Locate the cell with the specified text and output its [x, y] center coordinate. 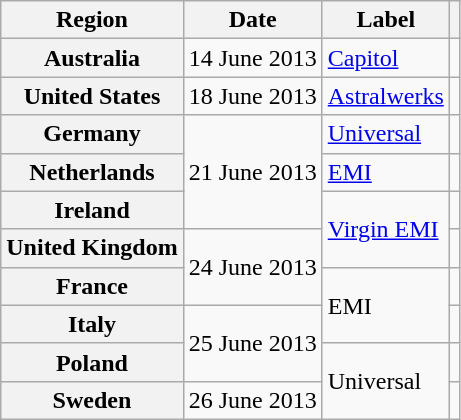
25 June 2013 [252, 343]
24 June 2013 [252, 267]
Date [252, 20]
United States [92, 96]
Australia [92, 58]
Astralwerks [386, 96]
France [92, 286]
Capitol [386, 58]
18 June 2013 [252, 96]
Poland [92, 362]
Netherlands [92, 172]
Label [386, 20]
Italy [92, 324]
21 June 2013 [252, 172]
Sweden [92, 400]
United Kingdom [92, 248]
Germany [92, 134]
Region [92, 20]
Virgin EMI [386, 229]
14 June 2013 [252, 58]
26 June 2013 [252, 400]
Ireland [92, 210]
